Determine the (x, y) coordinate at the center of the cell enclosing the given text.  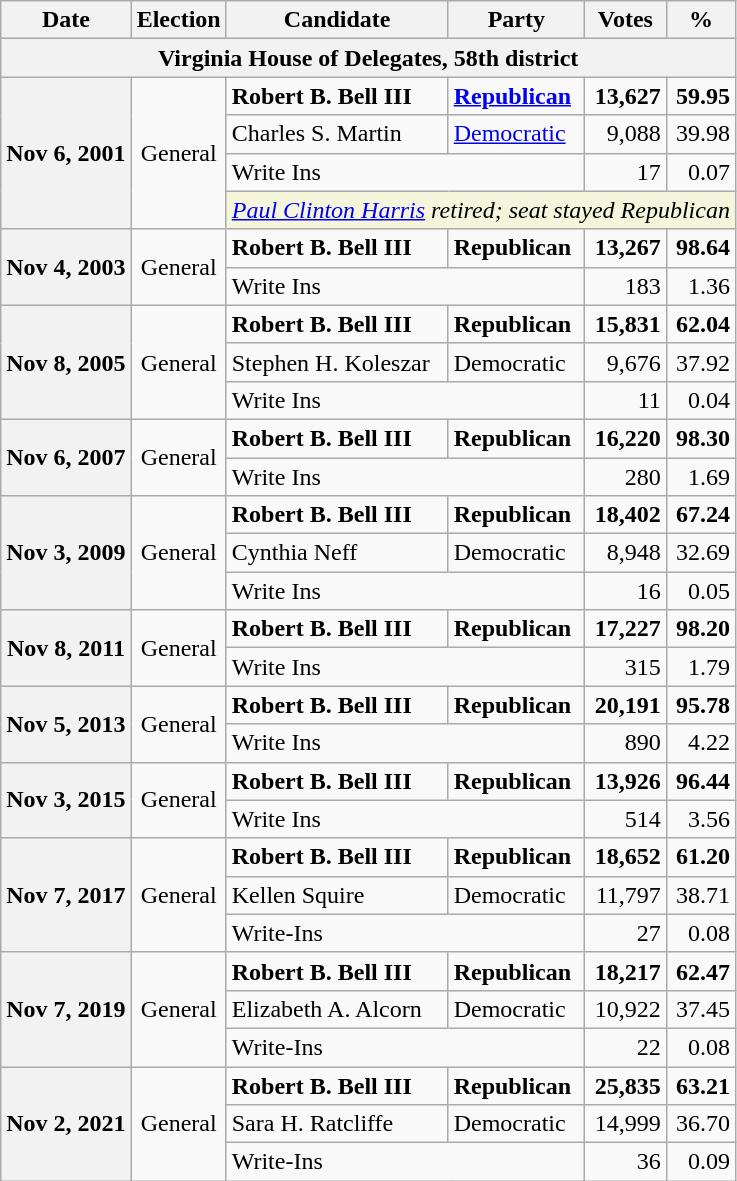
Nov 2, 2021 (66, 1123)
59.95 (700, 96)
98.30 (700, 438)
11 (626, 400)
Election (178, 20)
0.04 (700, 400)
Nov 8, 2005 (66, 362)
36 (626, 1162)
27 (626, 933)
Nov 6, 2001 (66, 153)
Nov 3, 2015 (66, 800)
Date (66, 20)
13,926 (626, 781)
Elizabeth A. Alcorn (337, 1009)
98.20 (700, 629)
13,267 (626, 248)
1.36 (700, 286)
17,227 (626, 629)
Party (516, 20)
Paul Clinton Harris retired; seat stayed Republican (480, 210)
16,220 (626, 438)
39.98 (700, 134)
Nov 5, 2013 (66, 724)
315 (626, 667)
61.20 (700, 857)
20,191 (626, 705)
1.69 (700, 477)
37.45 (700, 1009)
36.70 (700, 1124)
37.92 (700, 362)
9,088 (626, 134)
Nov 7, 2019 (66, 1009)
98.64 (700, 248)
18,652 (626, 857)
183 (626, 286)
Nov 7, 2017 (66, 895)
Nov 6, 2007 (66, 457)
Nov 3, 2009 (66, 553)
38.71 (700, 895)
67.24 (700, 515)
16 (626, 591)
17 (626, 172)
22 (626, 1047)
18,402 (626, 515)
18,217 (626, 971)
4.22 (700, 743)
3.56 (700, 819)
13,627 (626, 96)
10,922 (626, 1009)
280 (626, 477)
890 (626, 743)
Virginia House of Delegates, 58th district (368, 58)
95.78 (700, 705)
0.05 (700, 591)
32.69 (700, 553)
1.79 (700, 667)
% (700, 20)
62.04 (700, 324)
Votes (626, 20)
Cynthia Neff (337, 553)
Sara H. Ratcliffe (337, 1124)
Candidate (337, 20)
Nov 8, 2011 (66, 648)
Kellen Squire (337, 895)
Stephen H. Koleszar (337, 362)
Nov 4, 2003 (66, 267)
96.44 (700, 781)
63.21 (700, 1085)
9,676 (626, 362)
14,999 (626, 1124)
62.47 (700, 971)
0.07 (700, 172)
8,948 (626, 553)
Charles S. Martin (337, 134)
15,831 (626, 324)
0.09 (700, 1162)
11,797 (626, 895)
25,835 (626, 1085)
514 (626, 819)
